Find where the given text appears and provide that cell's center as (x, y) coordinate. 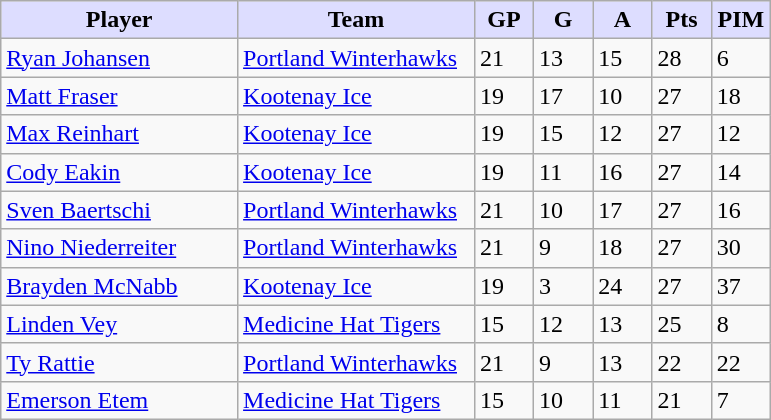
A (622, 20)
Ryan Johansen (120, 58)
Emerson Etem (120, 400)
Linden Vey (120, 324)
25 (682, 324)
14 (740, 172)
24 (622, 286)
GP (504, 20)
Ty Rattie (120, 362)
30 (740, 248)
Sven Baertschi (120, 210)
G (564, 20)
PIM (740, 20)
28 (682, 58)
6 (740, 58)
3 (564, 286)
Team (356, 20)
37 (740, 286)
Nino Niederreiter (120, 248)
8 (740, 324)
Player (120, 20)
Matt Fraser (120, 96)
Max Reinhart (120, 134)
7 (740, 400)
Cody Eakin (120, 172)
Pts (682, 20)
Brayden McNabb (120, 286)
